Capture the cell that displays the provided text and extract its [x, y] central coordinate. 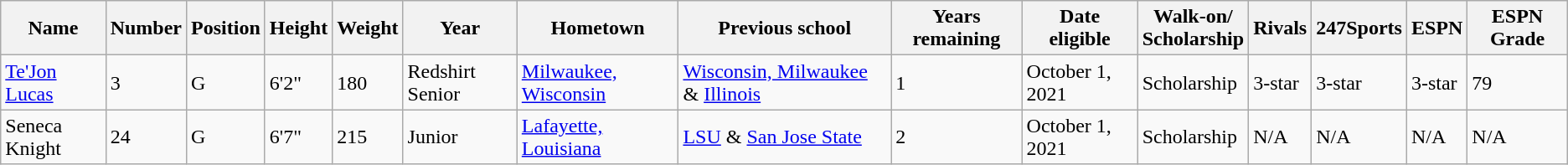
LSU & San Jose State [785, 137]
Wisconsin, Milwaukee & Illinois [785, 82]
Junior [460, 137]
Position [226, 28]
ESPN Grade [1518, 28]
3 [146, 82]
Rivals [1280, 28]
1 [957, 82]
215 [368, 137]
79 [1518, 82]
Walk-on/Scholarship [1193, 28]
Year [460, 28]
Date eligible [1080, 28]
Number [146, 28]
Milwaukee, Wisconsin [598, 82]
ESPN [1436, 28]
Hometown [598, 28]
6'7" [298, 137]
180 [368, 82]
Name [54, 28]
Height [298, 28]
247Sports [1359, 28]
2 [957, 137]
Weight [368, 28]
Previous school [785, 28]
6'2" [298, 82]
Redshirt Senior [460, 82]
Te'Jon Lucas [54, 82]
Lafayette, Louisiana [598, 137]
24 [146, 137]
Seneca Knight [54, 137]
Years remaining [957, 28]
